Identify which cell holds the provided text, then report its [x, y] central coordinate. 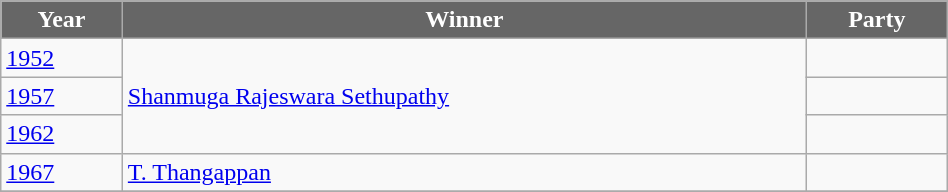
T. Thangappan [464, 172]
Year [62, 20]
Shanmuga Rajeswara Sethupathy [464, 96]
Party [876, 20]
1967 [62, 172]
1957 [62, 96]
Winner [464, 20]
1952 [62, 58]
1962 [62, 134]
